Locate the cell with the specified text and output its (x, y) center coordinate. 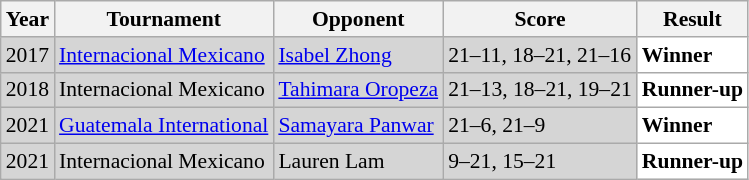
21–13, 18–21, 19–21 (540, 90)
Guatemala International (164, 126)
Tournament (164, 19)
Score (540, 19)
2017 (28, 55)
Isabel Zhong (358, 55)
9–21, 15–21 (540, 162)
Year (28, 19)
21–11, 18–21, 21–16 (540, 55)
Opponent (358, 19)
21–6, 21–9 (540, 126)
Tahimara Oropeza (358, 90)
Lauren Lam (358, 162)
Samayara Panwar (358, 126)
2018 (28, 90)
Result (692, 19)
